From the cell containing the given text, extract its center point as (x, y) coordinate. 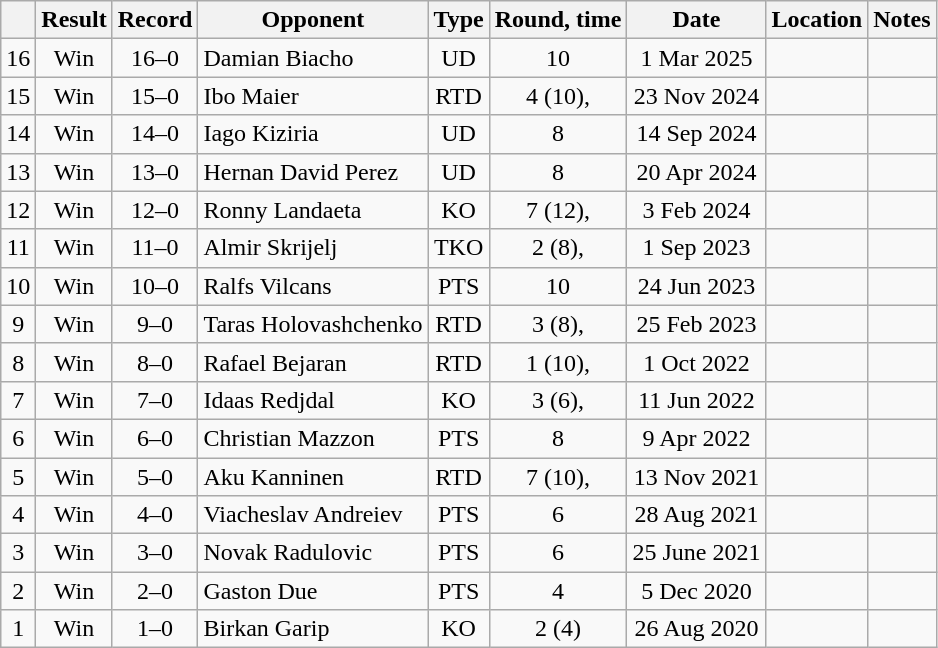
Taras Holovashchenko (313, 324)
Almir Skrijelj (313, 248)
Birkan Garip (313, 629)
1 Sep 2023 (696, 248)
Record (155, 20)
11–0 (155, 248)
16–0 (155, 58)
13 Nov 2021 (696, 477)
Hernan David Perez (313, 172)
4–0 (155, 515)
2 (4) (558, 629)
14 Sep 2024 (696, 134)
9 Apr 2022 (696, 438)
Round, time (558, 20)
TKO (458, 248)
20 Apr 2024 (696, 172)
Type (458, 20)
4 (10), (558, 96)
15 (18, 96)
24 Jun 2023 (696, 286)
Novak Radulovic (313, 553)
1 (10), (558, 362)
5 Dec 2020 (696, 591)
9 (18, 324)
3–0 (155, 553)
1 (18, 629)
7 (10), (558, 477)
13–0 (155, 172)
Viacheslav Andreiev (313, 515)
Ralfs Vilcans (313, 286)
3 (8), (558, 324)
2 (8), (558, 248)
12–0 (155, 210)
Iago Kiziria (313, 134)
8–0 (155, 362)
7–0 (155, 400)
1 Oct 2022 (696, 362)
14 (18, 134)
13 (18, 172)
5–0 (155, 477)
7 (18, 400)
5 (18, 477)
26 Aug 2020 (696, 629)
Idaas Redjdal (313, 400)
7 (12), (558, 210)
10–0 (155, 286)
16 (18, 58)
2 (18, 591)
Result (74, 20)
6–0 (155, 438)
3 (6), (558, 400)
28 Aug 2021 (696, 515)
11 (18, 248)
Gaston Due (313, 591)
12 (18, 210)
2–0 (155, 591)
Rafael Bejaran (313, 362)
Damian Biacho (313, 58)
Christian Mazzon (313, 438)
Date (696, 20)
1–0 (155, 629)
Ronny Landaeta (313, 210)
25 June 2021 (696, 553)
3 (18, 553)
Ibo Maier (313, 96)
11 Jun 2022 (696, 400)
Location (817, 20)
1 Mar 2025 (696, 58)
14–0 (155, 134)
23 Nov 2024 (696, 96)
9–0 (155, 324)
3 Feb 2024 (696, 210)
Notes (902, 20)
15–0 (155, 96)
Aku Kanninen (313, 477)
25 Feb 2023 (696, 324)
Opponent (313, 20)
